From the cell containing the given text, extract its center point as (x, y) coordinate. 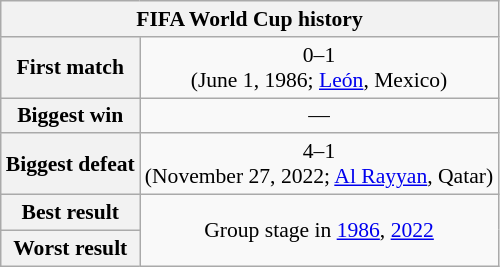
Group stage in 1986, 2022 (319, 230)
Biggest defeat (70, 164)
Biggest win (70, 116)
Worst result (70, 248)
— (319, 116)
First match (70, 68)
4–1 (November 27, 2022; Al Rayyan, Qatar) (319, 164)
0–1 (June 1, 1986; León, Mexico) (319, 68)
FIFA World Cup history (250, 19)
Best result (70, 213)
